Detect which cell encompasses the target text, then output its (x, y) center coordinate. 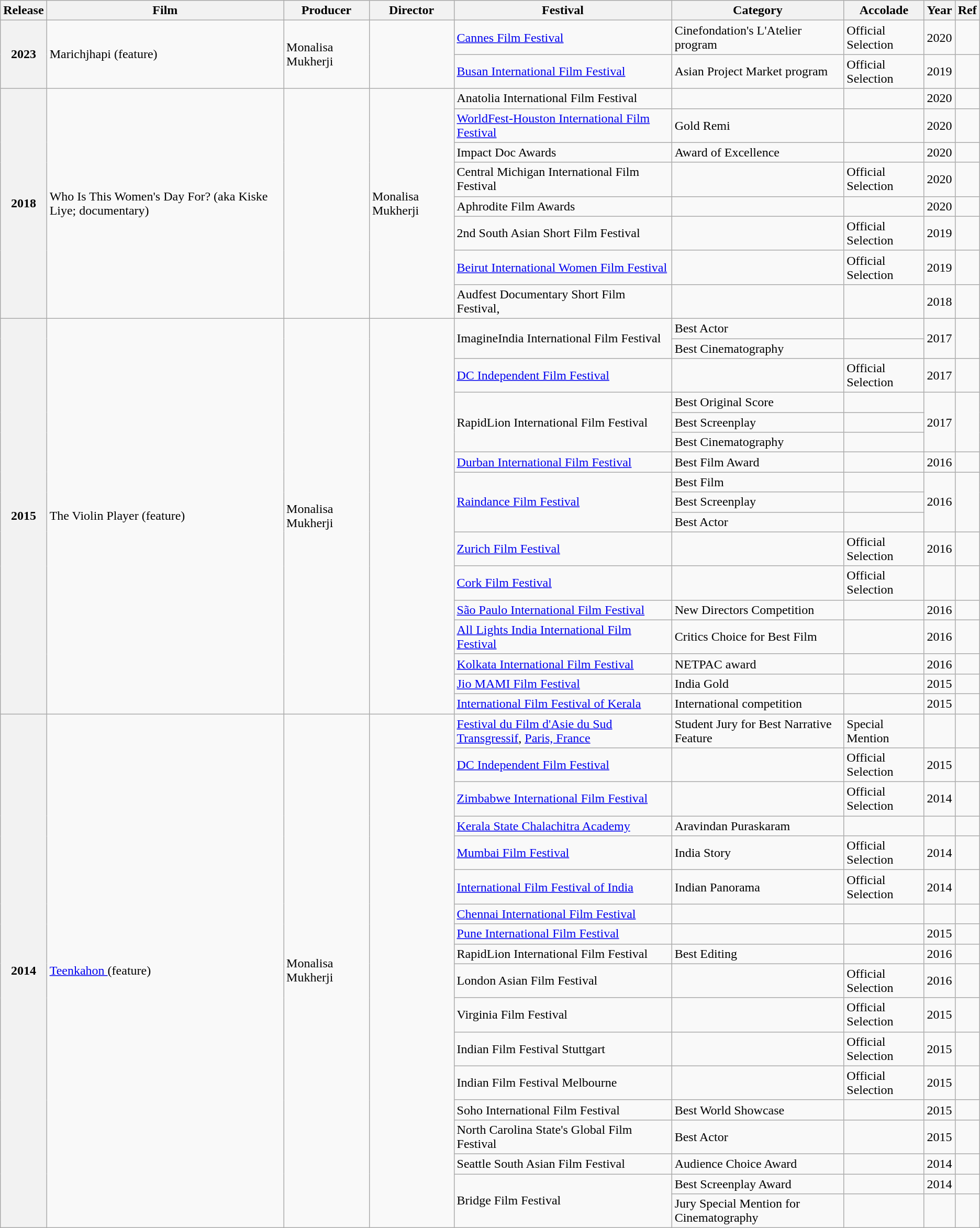
Jury Special Mention for Cinematography (758, 1211)
Who Is This Women's Day For? (aka Kiske Liye; documentary) (165, 204)
Best World Showcase (758, 1110)
Teenkahon (feature) (165, 971)
Indian Film Festival Melbourne (563, 1082)
London Asian Film Festival (563, 981)
Jio MAMI Film Festival (563, 684)
Best Film Award (758, 462)
Mumbai Film Festival (563, 853)
Virginia Film Festival (563, 1014)
Beirut International Women Film Festival (563, 267)
Critics Choice for Best Film (758, 637)
Best Screenplay Award (758, 1184)
Anatolia International Film Festival (563, 98)
Indian Film Festival Stuttgart (563, 1049)
Bridge Film Festival (563, 1201)
Best Editing (758, 954)
Soho International Film Festival (563, 1110)
Gold Remi (758, 126)
Cork Film Festival (563, 583)
North Carolina State's Global Film Festival (563, 1137)
2nd South Asian Short Film Festival (563, 233)
Award of Excellence (758, 152)
Best Film (758, 482)
India Gold (758, 684)
Audience Choice Award (758, 1164)
São Paulo International Film Festival (563, 610)
Category (758, 10)
Ref (967, 10)
Best Original Score (758, 403)
Kolkata International Film Festival (563, 664)
NETPAC award (758, 664)
Busan International Film Festival (563, 71)
2023 (24, 54)
Festival (563, 10)
Zurich Film Festival (563, 549)
Festival du Film d'Asie du Sud Transgressif, Paris, France (563, 731)
Audfest Documentary Short Film Festival, (563, 302)
Asian Project Market program (758, 71)
Zimbabwe International Film Festival (563, 799)
International Film Festival of Kerala (563, 704)
India Story (758, 853)
Accolade (884, 10)
The Violin Player (feature) (165, 516)
Aravindan Puraskaram (758, 826)
Central Michigan International Film Festival (563, 179)
Raindance Film Festival (563, 502)
Impact Doc Awards (563, 152)
All Lights India International Film Festival (563, 637)
Year (939, 10)
Chennai International Film Festival (563, 914)
Producer (327, 10)
Aphrodite Film Awards (563, 206)
WorldFest-Houston International Film Festival (563, 126)
Indian Panorama (758, 887)
Cannes Film Festival (563, 38)
International Film Festival of India (563, 887)
Special Mention (884, 731)
Release (24, 10)
Student Jury for Best Narrative Feature (758, 731)
Seattle South Asian Film Festival (563, 1164)
Director (411, 10)
Durban International Film Festival (563, 462)
New Directors Competition (758, 610)
Film (165, 10)
Cinefondation's L'Atelier program (758, 38)
Pune International Film Festival (563, 934)
Kerala State Chalachitra Academy (563, 826)
International competition (758, 704)
ImagineIndia International Film Festival (563, 338)
Marichjhapi (feature) (165, 54)
